Find where the given text appears and provide that cell's center as [X, Y] coordinate. 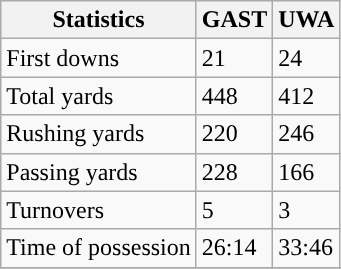
21 [234, 58]
Statistics [99, 20]
Total yards [99, 96]
Rushing yards [99, 134]
First downs [99, 58]
228 [234, 172]
26:14 [234, 248]
3 [306, 210]
24 [306, 58]
5 [234, 210]
166 [306, 172]
246 [306, 134]
412 [306, 96]
Turnovers [99, 210]
Time of possession [99, 248]
GAST [234, 20]
220 [234, 134]
33:46 [306, 248]
448 [234, 96]
Passing yards [99, 172]
UWA [306, 20]
